Capture the cell that displays the provided text and extract its (X, Y) central coordinate. 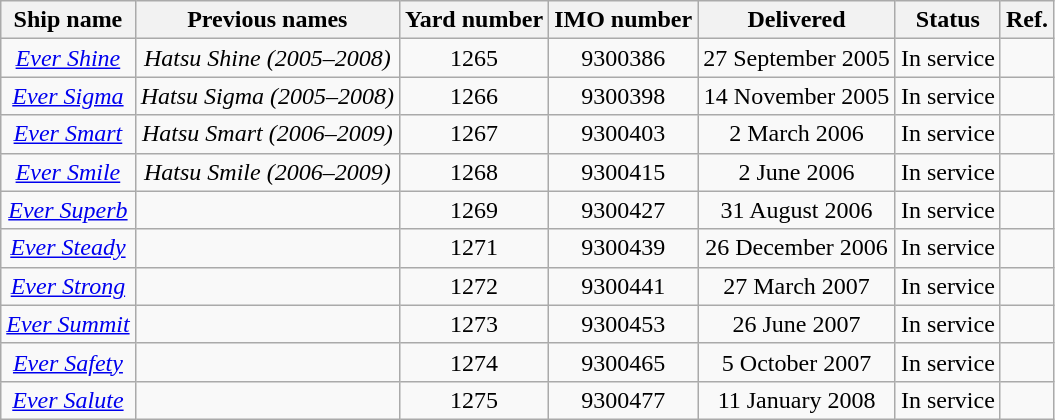
Status (948, 20)
9300439 (624, 248)
1273 (474, 324)
1269 (474, 210)
9300386 (624, 58)
2 March 2006 (797, 134)
Ever Smart (68, 134)
9300477 (624, 400)
Ever Summit (68, 324)
5 October 2007 (797, 362)
2 June 2006 (797, 172)
27 September 2005 (797, 58)
Ever Safety (68, 362)
1274 (474, 362)
1271 (474, 248)
Ref. (1026, 20)
1268 (474, 172)
Ever Sigma (68, 96)
1267 (474, 134)
1272 (474, 286)
Previous names (267, 20)
Ship name (68, 20)
Ever Shine (68, 58)
Hatsu Smile (2006–2009) (267, 172)
14 November 2005 (797, 96)
9300415 (624, 172)
1275 (474, 400)
9300465 (624, 362)
26 December 2006 (797, 248)
1265 (474, 58)
27 March 2007 (797, 286)
9300398 (624, 96)
1266 (474, 96)
9300453 (624, 324)
Ever Smile (68, 172)
IMO number (624, 20)
11 January 2008 (797, 400)
9300403 (624, 134)
Ever Steady (68, 248)
Yard number (474, 20)
Hatsu Shine (2005–2008) (267, 58)
Ever Strong (68, 286)
9300427 (624, 210)
26 June 2007 (797, 324)
9300441 (624, 286)
Delivered (797, 20)
Ever Salute (68, 400)
Hatsu Smart (2006–2009) (267, 134)
Ever Superb (68, 210)
31 August 2006 (797, 210)
Hatsu Sigma (2005–2008) (267, 96)
